Return the [x, y] coordinate for the center point of the cell that contains the specified text.  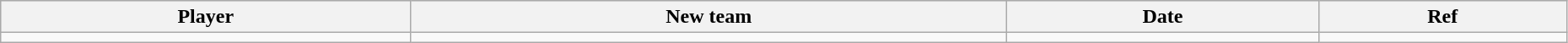
New team [709, 17]
Date [1162, 17]
Player [206, 17]
Ref [1442, 17]
